Detect which cell encompasses the target text, then output its (x, y) center coordinate. 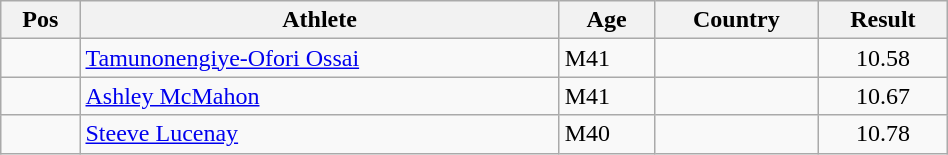
10.67 (884, 96)
10.58 (884, 58)
Ashley McMahon (320, 96)
Result (884, 20)
10.78 (884, 134)
Country (736, 20)
Steeve Lucenay (320, 134)
Tamunonengiye-Ofori Ossai (320, 58)
Athlete (320, 20)
Pos (40, 20)
M40 (606, 134)
Age (606, 20)
